Pinpoint the cell where the given text exists, returning its (X, Y) midpoint coordinate. 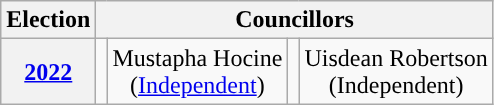
Mustapha Hocine(Independent) (198, 72)
Election (48, 20)
Councillors (295, 20)
2022 (48, 72)
Uisdean Robertson(Independent) (396, 72)
